Scan for the cell matching the given text and deliver its (x, y) coordinate at center. 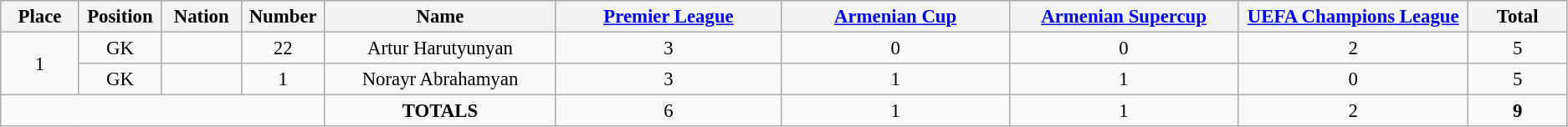
9 (1518, 111)
Premier League (668, 17)
Position (120, 17)
Total (1518, 17)
Name (440, 17)
Armenian Cup (895, 17)
22 (283, 48)
Norayr Abrahamyan (440, 79)
UEFA Champions League (1354, 17)
Artur Harutyunyan (440, 48)
Nation (202, 17)
Place (40, 17)
Armenian Supercup (1125, 17)
TOTALS (440, 111)
6 (668, 111)
Number (283, 17)
